Extract the (X, Y) coordinate from the center of the cell holding the provided text.  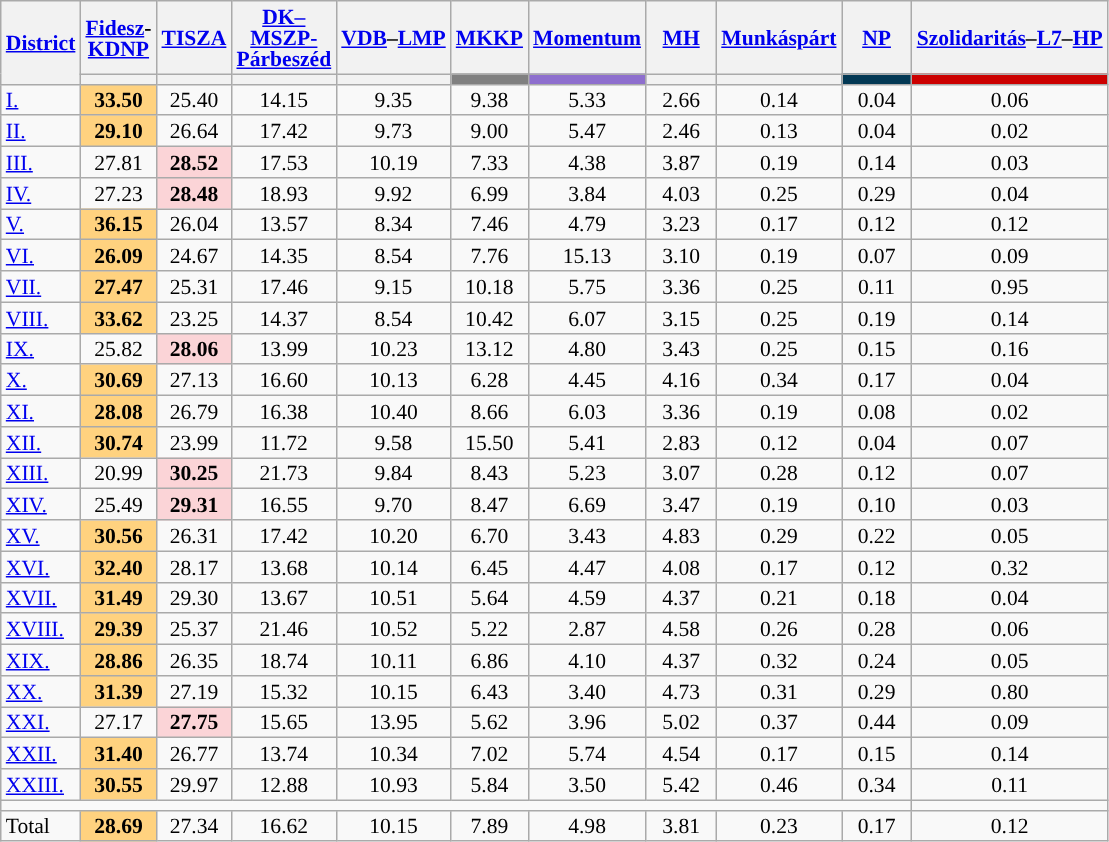
0.13 (778, 132)
30.25 (194, 474)
26.77 (194, 754)
26.79 (194, 412)
XXII. (41, 754)
0.21 (778, 598)
10.11 (393, 660)
17.53 (284, 162)
0.26 (778, 630)
7.46 (490, 224)
4.47 (587, 566)
3.47 (681, 504)
15.65 (284, 722)
0.46 (778, 784)
3.10 (681, 256)
4.73 (681, 692)
4.79 (587, 224)
10.18 (490, 286)
NP (877, 38)
0.18 (877, 598)
8.34 (393, 224)
X. (41, 380)
8.47 (490, 504)
VIII. (41, 318)
6.69 (587, 504)
Szolidaritás–L7–HP (1010, 38)
9.58 (393, 442)
26.35 (194, 660)
XII. (41, 442)
4.38 (587, 162)
XVI. (41, 566)
29.10 (118, 132)
32.40 (118, 566)
18.93 (284, 194)
5.62 (490, 722)
10.20 (393, 536)
9.38 (490, 100)
6.03 (587, 412)
10.52 (393, 630)
20.99 (118, 474)
XVII. (41, 598)
3.87 (681, 162)
0.80 (1010, 692)
IX. (41, 348)
6.28 (490, 380)
3.81 (681, 826)
27.75 (194, 722)
9.92 (393, 194)
0.22 (877, 536)
I. (41, 100)
9.35 (393, 100)
29.30 (194, 598)
5.23 (587, 474)
3.84 (587, 194)
Total (41, 826)
26.09 (118, 256)
7.76 (490, 256)
5.75 (587, 286)
4.54 (681, 754)
25.49 (118, 504)
13.67 (284, 598)
27.47 (118, 286)
IV. (41, 194)
31.40 (118, 754)
16.62 (284, 826)
25.82 (118, 348)
0.10 (877, 504)
II. (41, 132)
21.46 (284, 630)
28.48 (194, 194)
5.22 (490, 630)
TISZA (194, 38)
31.39 (118, 692)
11.72 (284, 442)
25.37 (194, 630)
5.74 (587, 754)
Munkáspárt (778, 38)
28.69 (118, 826)
14.37 (284, 318)
0.95 (1010, 286)
13.99 (284, 348)
3.50 (587, 784)
7.02 (490, 754)
0.23 (778, 826)
XI. (41, 412)
23.99 (194, 442)
9.73 (393, 132)
0.08 (877, 412)
5.42 (681, 784)
13.74 (284, 754)
10.19 (393, 162)
27.19 (194, 692)
10.42 (490, 318)
0.24 (877, 660)
15.50 (490, 442)
30.69 (118, 380)
27.13 (194, 380)
25.31 (194, 286)
14.15 (284, 100)
28.86 (118, 660)
27.81 (118, 162)
6.86 (490, 660)
27.17 (118, 722)
9.70 (393, 504)
Fidesz-KDNP (118, 38)
26.31 (194, 536)
29.39 (118, 630)
30.74 (118, 442)
3.15 (681, 318)
28.06 (194, 348)
5.47 (587, 132)
16.38 (284, 412)
2.87 (587, 630)
4.59 (587, 598)
13.57 (284, 224)
4.98 (587, 826)
14.35 (284, 256)
29.97 (194, 784)
28.08 (118, 412)
10.93 (393, 784)
27.23 (118, 194)
17.46 (284, 286)
6.70 (490, 536)
25.40 (194, 100)
V. (41, 224)
III. (41, 162)
MH (681, 38)
27.34 (194, 826)
0.44 (877, 722)
29.31 (194, 504)
23.25 (194, 318)
Momentum (587, 38)
3.40 (587, 692)
VII. (41, 286)
XIV. (41, 504)
XV. (41, 536)
31.49 (118, 598)
12.88 (284, 784)
4.03 (681, 194)
XIII. (41, 474)
30.56 (118, 536)
4.80 (587, 348)
3.96 (587, 722)
4.16 (681, 380)
0.37 (778, 722)
16.60 (284, 380)
16.55 (284, 504)
10.34 (393, 754)
26.04 (194, 224)
2.46 (681, 132)
5.33 (587, 100)
5.02 (681, 722)
10.40 (393, 412)
3.23 (681, 224)
13.12 (490, 348)
10.23 (393, 348)
13.95 (393, 722)
6.43 (490, 692)
33.50 (118, 100)
XIX. (41, 660)
28.17 (194, 566)
4.45 (587, 380)
10.13 (393, 380)
XXI. (41, 722)
9.15 (393, 286)
9.00 (490, 132)
XX. (41, 692)
10.51 (393, 598)
XVIII. (41, 630)
4.10 (587, 660)
XXIII. (41, 784)
21.73 (284, 474)
VDB–LMP (393, 38)
13.68 (284, 566)
26.64 (194, 132)
10.14 (393, 566)
24.67 (194, 256)
4.08 (681, 566)
36.15 (118, 224)
6.07 (587, 318)
33.62 (118, 318)
District (41, 42)
4.58 (681, 630)
2.66 (681, 100)
3.07 (681, 474)
2.83 (681, 442)
0.31 (778, 692)
8.66 (490, 412)
8.43 (490, 474)
15.13 (587, 256)
7.89 (490, 826)
15.32 (284, 692)
DK–MSZP-Párbeszéd (284, 38)
6.45 (490, 566)
MKKP (490, 38)
4.83 (681, 536)
9.84 (393, 474)
30.55 (118, 784)
18.74 (284, 660)
VI. (41, 256)
6.99 (490, 194)
5.41 (587, 442)
0.16 (1010, 348)
7.33 (490, 162)
5.64 (490, 598)
28.52 (194, 162)
5.84 (490, 784)
